Pinpoint the cell where the given text exists, returning its [X, Y] midpoint coordinate. 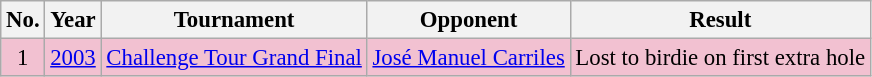
Tournament [234, 20]
Challenge Tour Grand Final [234, 58]
Result [720, 20]
Year [73, 20]
Lost to birdie on first extra hole [720, 58]
2003 [73, 58]
No. [23, 20]
Opponent [468, 20]
1 [23, 58]
José Manuel Carriles [468, 58]
